Return (X, Y) of the center of cell containing provided text 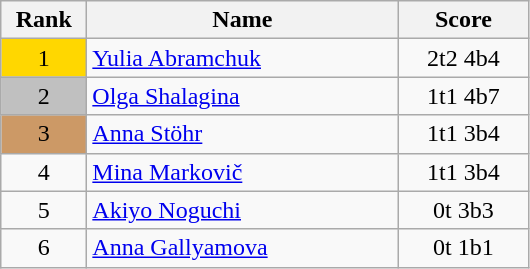
6 (44, 248)
Yulia Abramchuk (242, 58)
Name (242, 20)
1t1 4b7 (464, 96)
2t2 4b4 (464, 58)
5 (44, 210)
0t 3b3 (464, 210)
Rank (44, 20)
4 (44, 172)
Score (464, 20)
1 (44, 58)
Mina Markovič (242, 172)
Anna Gallyamova (242, 248)
3 (44, 134)
Anna Stöhr (242, 134)
2 (44, 96)
Olga Shalagina (242, 96)
Akiyo Noguchi (242, 210)
0t 1b1 (464, 248)
